Output the [x, y] coordinate of the center of the cell containing the given text.  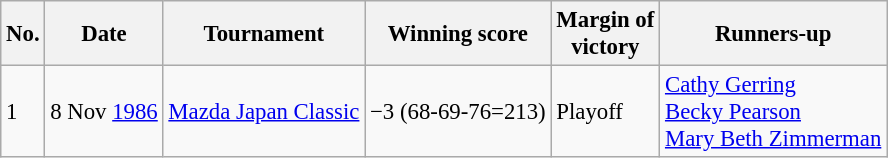
Winning score [458, 34]
−3 (68-69-76=213) [458, 112]
Playoff [606, 112]
1 [23, 112]
No. [23, 34]
Cathy Gerring Becky Pearson Mary Beth Zimmerman [774, 112]
Margin ofvictory [606, 34]
Mazda Japan Classic [264, 112]
8 Nov 1986 [104, 112]
Tournament [264, 34]
Runners-up [774, 34]
Date [104, 34]
